Determine the (X, Y) coordinate at the center of the cell enclosing the given text.  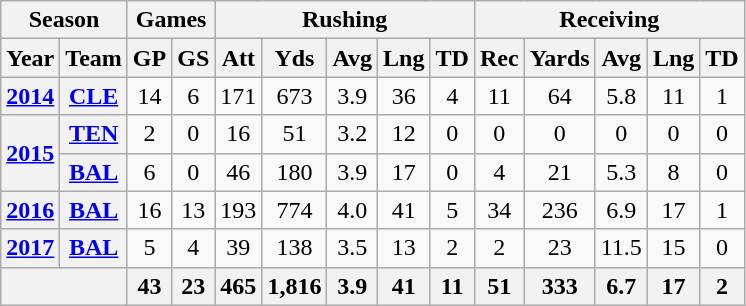
3.2 (352, 134)
4.0 (352, 210)
43 (149, 286)
TEN (94, 134)
2014 (30, 96)
34 (499, 210)
39 (238, 248)
Games (170, 20)
Yds (294, 58)
11.5 (621, 248)
8 (673, 172)
3.5 (352, 248)
180 (294, 172)
CLE (94, 96)
5.3 (621, 172)
Year (30, 58)
Yards (560, 58)
Team (94, 58)
2015 (30, 153)
Receiving (609, 20)
193 (238, 210)
138 (294, 248)
21 (560, 172)
673 (294, 96)
333 (560, 286)
1,816 (294, 286)
171 (238, 96)
6.7 (621, 286)
5.8 (621, 96)
236 (560, 210)
15 (673, 248)
14 (149, 96)
Rec (499, 58)
2017 (30, 248)
465 (238, 286)
64 (560, 96)
GP (149, 58)
Season (64, 20)
774 (294, 210)
GS (194, 58)
36 (404, 96)
12 (404, 134)
Rushing (345, 20)
46 (238, 172)
6.9 (621, 210)
2016 (30, 210)
Att (238, 58)
